Search for the cell housing the specified text and yield its (X, Y) center coordinate. 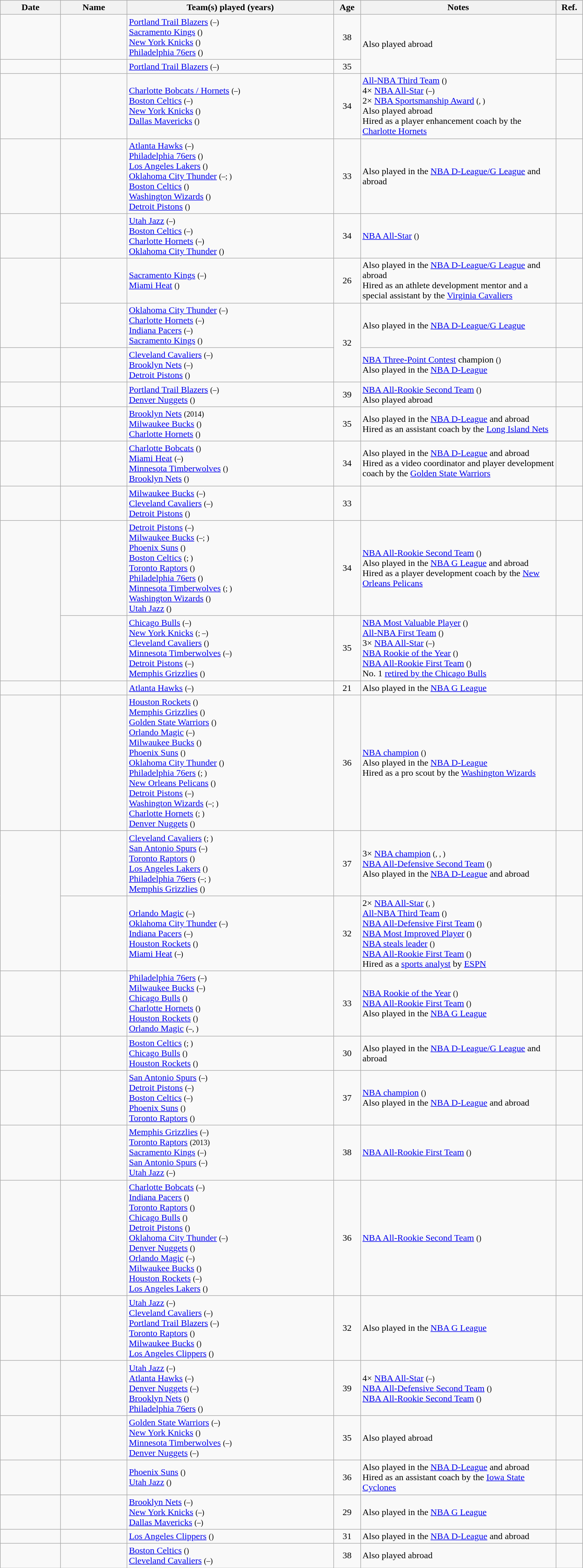
Atlanta Hawks (–)Philadelphia 76ers ()Los Angeles Lakers ()Oklahoma City Thunder (–; )Boston Celtics ()Washington Wizards ()Detroit Pistons () (230, 176)
Phoenix Suns ()Utah Jazz () (230, 1477)
Also played in the NBA D-League and abroadHired as an assistant coach by the Iowa State Cyclones (458, 1477)
Team(s) played (years) (230, 8)
Notes (458, 8)
All-NBA Third Team ()4× NBA All-Star (–)2× NBA Sportsmanship Award (, )Also played abroadHired as a player enhancement coach by the Charlotte Hornets (458, 106)
Chicago Bulls (–)New York Knicks (; –)Cleveland Cavaliers ()Minnesota Timberwolves (–)Detroit Pistons (–)Memphis Grizzlies () (230, 649)
21 (347, 688)
Orlando Magic (–)Oklahoma City Thunder (–)Indiana Pacers (–)Houston Rockets ()Miami Heat (–) (230, 933)
Charlotte Bobcats / Hornets (–)Boston Celtics (–)New York Knicks ()Dallas Mavericks () (230, 106)
Utah Jazz (–)Boston Celtics (–)Charlotte Hornets (–)Oklahoma City Thunder () (230, 236)
Utah Jazz (–)Atlanta Hawks (–)Denver Nuggets (–)Brooklyn Nets ()Philadelphia 76ers () (230, 1388)
30 (347, 1053)
Milwaukee Bucks (–)Cleveland Cavaliers (–)Detroit Pistons () (230, 503)
4× NBA All-Star (–)NBA All-Defensive Second Team ()NBA All-Rookie Second Team () (458, 1388)
Utah Jazz (–)Cleveland Cavaliers (–)Portland Trail Blazers (–)Toronto Raptors ()Milwaukee Bucks ()Los Angeles Clippers () (230, 1328)
Name (94, 8)
Also played in the NBA D-League and abroad (458, 1536)
Cleveland Cavaliers (; )San Antonio Spurs (–)Toronto Raptors ()Los Angeles Lakers ()Philadelphia 76ers (–; )Memphis Grizzlies () (230, 863)
Also played in the NBA D-League/G League and abroadHired as an athlete development mentor and a special assistant by the Virginia Cavaliers (458, 281)
Also played in the NBA D-League/G League (458, 325)
31 (347, 1536)
Also played in the NBA D-League and abroadHired as a video coordinator and player development coach by the Golden State Warriors (458, 463)
Boston Celtics ()Cleveland Cavaliers (–) (230, 1556)
Oklahoma City Thunder (–)Charlotte Hornets (–)Indiana Pacers (–)Sacramento Kings () (230, 325)
Golden State Warriors (–)New York Knicks ()Minnesota Timberwolves (–)Denver Nuggets (–) (230, 1437)
NBA All-Rookie Second Team ()Also played abroad (458, 394)
Also played in the NBA D-League and abroadHired as an assistant coach by the Long Island Nets (458, 424)
Portland Trail Blazers (–)Denver Nuggets () (230, 394)
Los Angeles Clippers () (230, 1536)
Sacramento Kings (–)Miami Heat () (230, 281)
Portland Trail Blazers (–) (230, 66)
Age (347, 8)
Cleveland Cavaliers (–)Brooklyn Nets (–)Detroit Pistons () (230, 365)
NBA champion ()Also played in the NBA D-LeagueHired as a pro scout by the Washington Wizards (458, 763)
3× NBA champion (, , )NBA All-Defensive Second Team ()Also played in the NBA D-League and abroad (458, 863)
Atlanta Hawks (–) (230, 688)
NBA Three-Point Contest champion ()Also played in the NBA D-League (458, 365)
NBA All-Rookie First Team () (458, 1153)
Memphis Grizzlies (–)Toronto Raptors (2013)Sacramento Kings (–)San Antonio Spurs (–)Utah Jazz (–) (230, 1153)
NBA All-Rookie Second Team ()Also played in the NBA G League and abroadHired as a player development coach by the New Orleans Pelicans (458, 568)
Charlotte Bobcats ()Miami Heat (–)Minnesota Timberwolves ()Brooklyn Nets () (230, 463)
26 (347, 281)
San Antonio Spurs (–)Detroit Pistons (–)Boston Celtics (–)Phoenix Suns ()Toronto Raptors () (230, 1098)
NBA All-Rookie Second Team () (458, 1238)
Brooklyn Nets (2014)Milwaukee Bucks ()Charlotte Hornets () (230, 424)
29 (347, 1512)
NBA champion ()Also played in the NBA D-League and abroad (458, 1098)
Ref. (569, 8)
Philadelphia 76ers (–)Milwaukee Bucks (–)Chicago Bulls ()Charlotte Hornets ()Houston Rockets ()Orlando Magic (–, ) (230, 1004)
NBA All-Star () (458, 236)
Date (31, 8)
Brooklyn Nets (–)New York Knicks (–)Dallas Mavericks (–) (230, 1512)
Portland Trail Blazers (–)Sacramento Kings ()New York Knicks ()Philadelphia 76ers () (230, 37)
Boston Celtics (; )Chicago Bulls ()Houston Rockets () (230, 1053)
NBA Rookie of the Year ()NBA All-Rookie First Team ()Also played in the NBA G League (458, 1004)
